Identify which cell holds the provided text, then report its [X, Y] central coordinate. 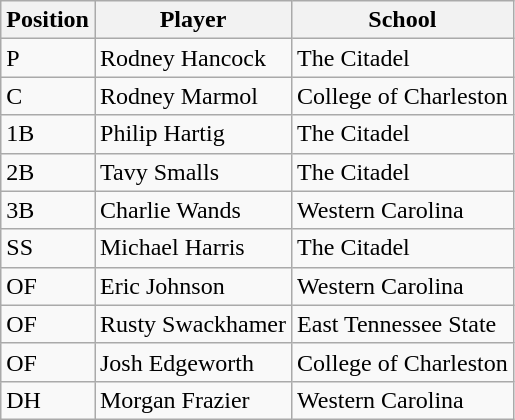
SS [48, 248]
Player [192, 20]
C [48, 96]
Morgan Frazier [192, 400]
1B [48, 134]
Tavy Smalls [192, 172]
Michael Harris [192, 248]
3B [48, 210]
Rodney Hancock [192, 58]
Philip Hartig [192, 134]
Position [48, 20]
2B [48, 172]
Josh Edgeworth [192, 362]
DH [48, 400]
Eric Johnson [192, 286]
Rusty Swackhamer [192, 324]
East Tennessee State [403, 324]
Charlie Wands [192, 210]
P [48, 58]
School [403, 20]
Rodney Marmol [192, 96]
